Locate the cell with the specified text and output its (x, y) center coordinate. 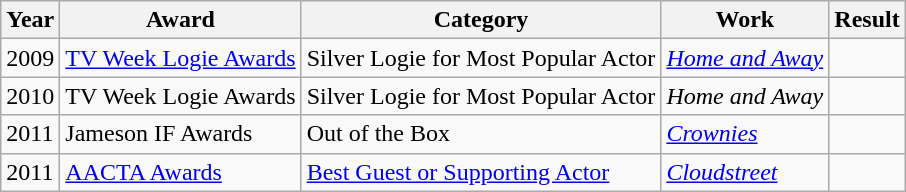
2009 (30, 58)
2010 (30, 96)
Best Guest or Supporting Actor (481, 172)
Category (481, 20)
Year (30, 20)
Cloudstreet (745, 172)
AACTA Awards (180, 172)
Jameson IF Awards (180, 134)
Work (745, 20)
Out of the Box (481, 134)
Award (180, 20)
Crownies (745, 134)
Result (867, 20)
